Detect which cell encompasses the target text, then output its [X, Y] center coordinate. 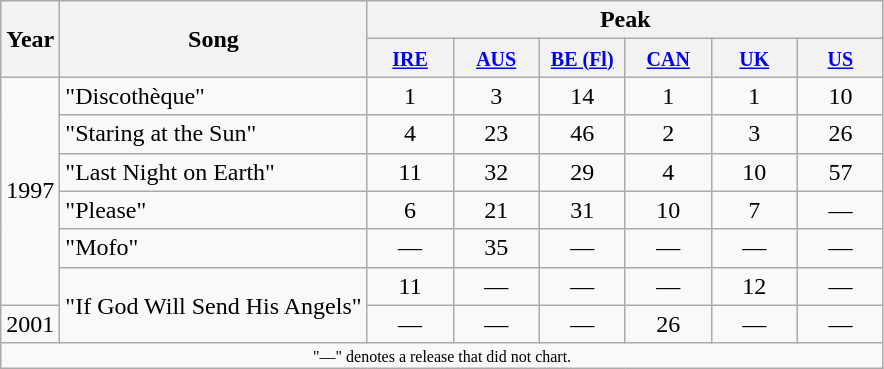
23 [496, 134]
21 [496, 210]
2 [668, 134]
2001 [30, 324]
"Discothèque" [214, 96]
"Please" [214, 210]
IRE [410, 58]
32 [496, 172]
57 [840, 172]
CAN [668, 58]
UK [754, 58]
31 [582, 210]
"If God Will Send His Angels" [214, 305]
14 [582, 96]
29 [582, 172]
7 [754, 210]
AUS [496, 58]
46 [582, 134]
1997 [30, 191]
6 [410, 210]
Song [214, 39]
"—" denotes a release that did not chart. [442, 355]
Peak [625, 20]
35 [496, 248]
US [840, 58]
BE (Fl) [582, 58]
"Mofo" [214, 248]
12 [754, 286]
"Staring at the Sun" [214, 134]
Year [30, 39]
"Last Night on Earth" [214, 172]
